Locate the cell with the specified text and output its (X, Y) center coordinate. 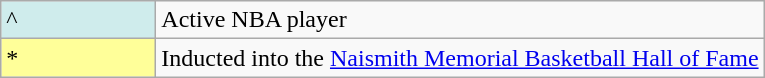
Active NBA player (460, 20)
^ (78, 20)
* (78, 58)
Inducted into the Naismith Memorial Basketball Hall of Fame (460, 58)
